Determine the [X, Y] coordinate at the center of the cell enclosing the given text.  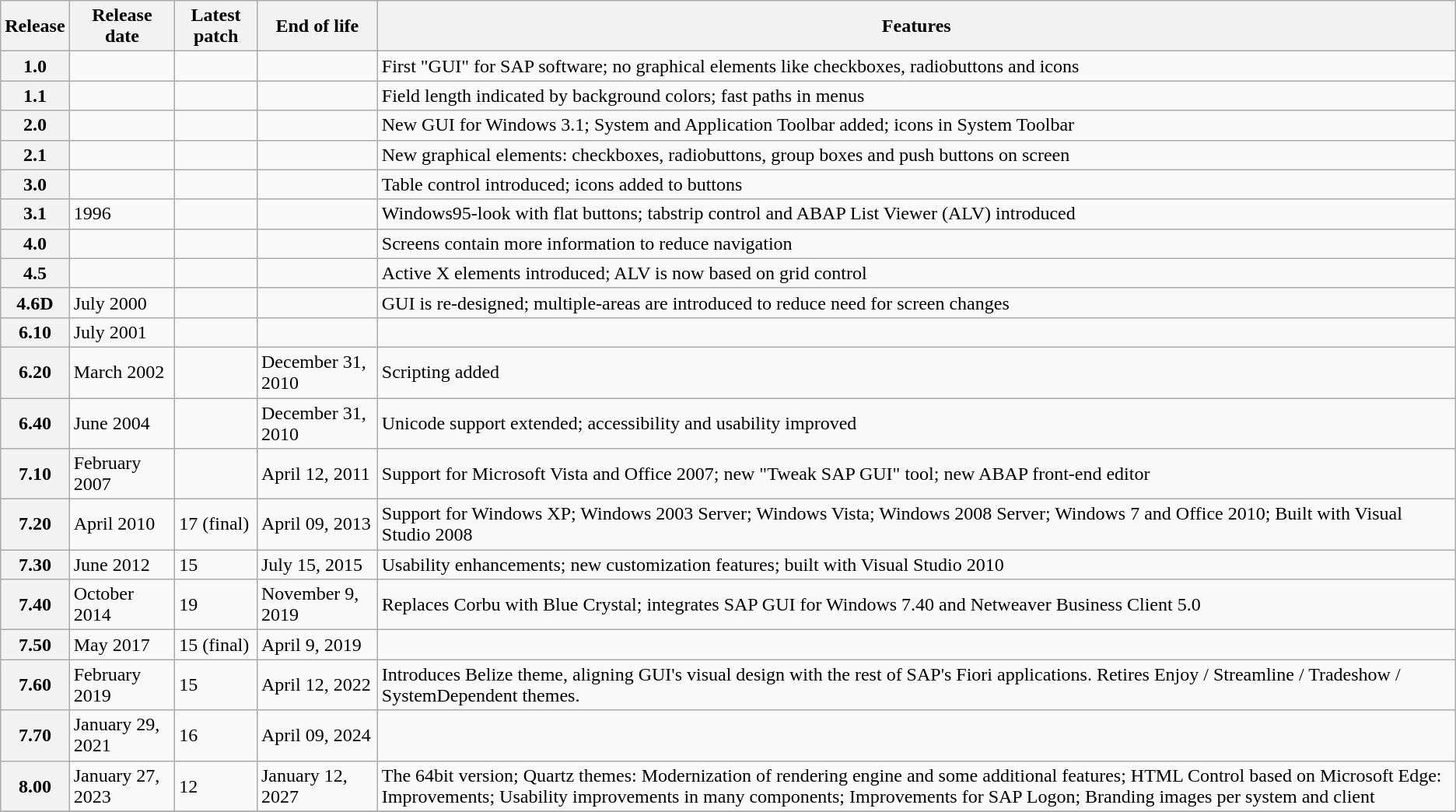
July 2001 [122, 332]
End of life [317, 26]
First "GUI" for SAP software; no graphical elements like checkboxes, radiobuttons and icons [916, 66]
6.40 [35, 423]
1996 [122, 214]
January 29, 2021 [122, 736]
Unicode support extended; accessibility and usability improved [916, 423]
2.0 [35, 125]
April 9, 2019 [317, 645]
1.0 [35, 66]
Screens contain more information to reduce navigation [916, 243]
17 (final) [216, 524]
June 2012 [122, 565]
7.60 [35, 684]
7.50 [35, 645]
GUI is re-designed; multiple-areas are introduced to reduce need for screen changes [916, 303]
3.1 [35, 214]
January 12, 2027 [317, 786]
Features [916, 26]
January 27, 2023 [122, 786]
Table control introduced; icons added to buttons [916, 184]
Support for Microsoft Vista and Office 2007; new "Tweak SAP GUI" tool; new ABAP front-end editor [916, 474]
12 [216, 786]
February 2019 [122, 684]
4.5 [35, 273]
November 9, 2019 [317, 605]
June 2004 [122, 423]
2.1 [35, 155]
May 2017 [122, 645]
Latest patch [216, 26]
4.0 [35, 243]
Field length indicated by background colors; fast paths in menus [916, 96]
February 2007 [122, 474]
19 [216, 605]
April 09, 2024 [317, 736]
7.30 [35, 565]
6.20 [35, 372]
7.40 [35, 605]
October 2014 [122, 605]
Windows95-look with flat buttons; tabstrip control and ABAP List Viewer (ALV) introduced [916, 214]
April 12, 2022 [317, 684]
July 15, 2015 [317, 565]
Usability enhancements; new customization features; built with Visual Studio 2010 [916, 565]
16 [216, 736]
Scripting added [916, 372]
6.10 [35, 332]
Replaces Corbu with Blue Crystal; integrates SAP GUI for Windows 7.40 and Netweaver Business Client 5.0 [916, 605]
April 12, 2011 [317, 474]
New graphical elements: checkboxes, radiobuttons, group boxes and push buttons on screen [916, 155]
7.10 [35, 474]
Release [35, 26]
April 09, 2013 [317, 524]
April 2010 [122, 524]
15 (final) [216, 645]
3.0 [35, 184]
July 2000 [122, 303]
New GUI for Windows 3.1; System and Application Toolbar added; icons in System Toolbar [916, 125]
Support for Windows XP; Windows 2003 Server; Windows Vista; Windows 2008 Server; Windows 7 and Office 2010; Built with Visual Studio 2008 [916, 524]
Active X elements introduced; ALV is now based on grid control [916, 273]
8.00 [35, 786]
7.20 [35, 524]
1.1 [35, 96]
March 2002 [122, 372]
Release date [122, 26]
4.6D [35, 303]
7.70 [35, 736]
